Detect which cell encompasses the target text, then output its [x, y] center coordinate. 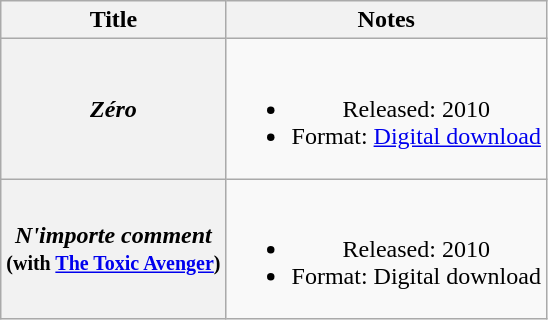
Notes [386, 20]
Title [114, 20]
N'importe comment(with The Toxic Avenger) [114, 249]
Zéro [114, 109]
